Locate the cell with the specified text and output its (X, Y) center coordinate. 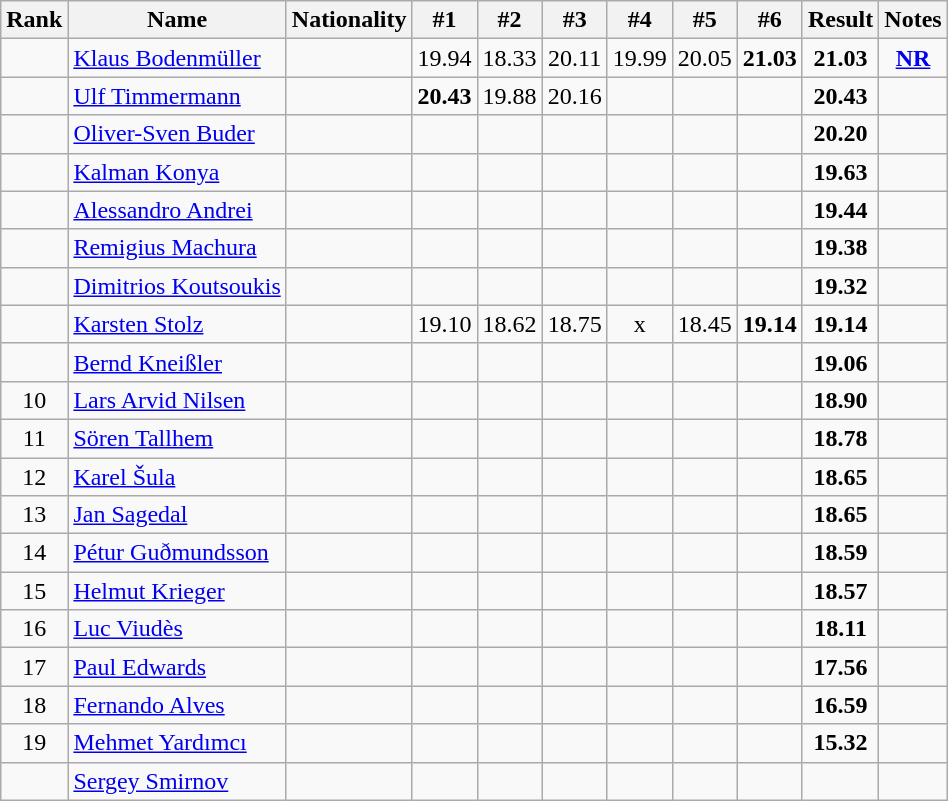
18.57 (840, 591)
Oliver-Sven Buder (177, 134)
19.63 (840, 172)
Pétur Guðmundsson (177, 553)
11 (34, 438)
15 (34, 591)
20.11 (574, 58)
18.45 (704, 324)
Mehmet Yardımcı (177, 743)
18.75 (574, 324)
17.56 (840, 667)
19.32 (840, 286)
12 (34, 477)
Ulf Timmermann (177, 96)
14 (34, 553)
18.59 (840, 553)
19.38 (840, 248)
19.06 (840, 362)
18.90 (840, 400)
Lars Arvid Nilsen (177, 400)
Klaus Bodenmüller (177, 58)
19.99 (640, 58)
#6 (770, 20)
20.16 (574, 96)
19 (34, 743)
19.44 (840, 210)
x (640, 324)
Paul Edwards (177, 667)
18.11 (840, 629)
Result (840, 20)
Karel Šula (177, 477)
Alessandro Andrei (177, 210)
Karsten Stolz (177, 324)
Kalman Konya (177, 172)
20.20 (840, 134)
10 (34, 400)
18 (34, 705)
18.78 (840, 438)
Helmut Krieger (177, 591)
#4 (640, 20)
Remigius Machura (177, 248)
18.33 (510, 58)
#5 (704, 20)
13 (34, 515)
Notes (913, 20)
Name (177, 20)
Dimitrios Koutsoukis (177, 286)
20.05 (704, 58)
#3 (574, 20)
Jan Sagedal (177, 515)
16.59 (840, 705)
Sören Tallhem (177, 438)
19.88 (510, 96)
#1 (444, 20)
Luc Viudès (177, 629)
Rank (34, 20)
15.32 (840, 743)
16 (34, 629)
Bernd Kneißler (177, 362)
17 (34, 667)
NR (913, 58)
Nationality (349, 20)
19.94 (444, 58)
Sergey Smirnov (177, 781)
18.62 (510, 324)
#2 (510, 20)
Fernando Alves (177, 705)
19.10 (444, 324)
